Capture the cell that displays the provided text and extract its [X, Y] central coordinate. 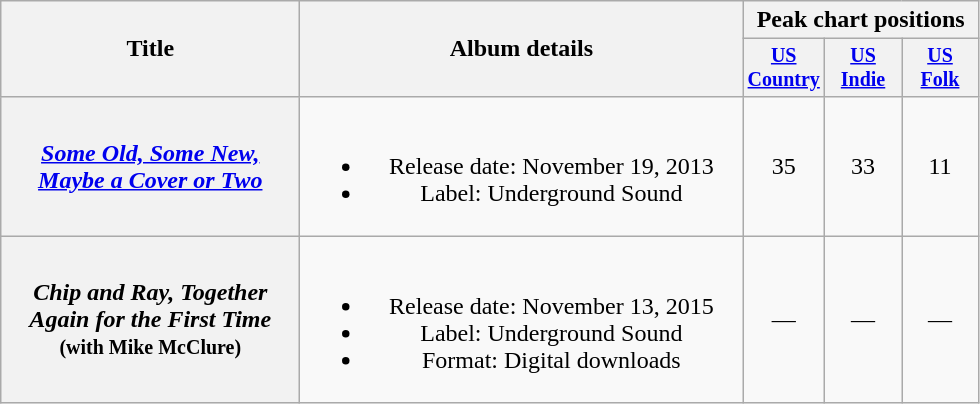
33 [864, 166]
Some Old, Some New, Maybe a Cover or Two [150, 166]
Release date: November 13, 2015Label: Underground SoundFormat: Digital downloads [522, 320]
35 [784, 166]
Chip and Ray, Together Again for the First Time (with Mike McClure) [150, 320]
Release date: November 19, 2013Label: Underground Sound [522, 166]
Title [150, 49]
USFolk [940, 68]
11 [940, 166]
USIndie [864, 68]
Peak chart positions [861, 20]
Album details [522, 49]
US Country [784, 68]
